Identify which cell holds the provided text, then report its (X, Y) central coordinate. 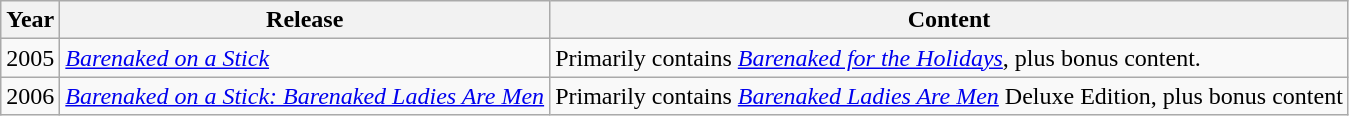
2006 (30, 96)
2005 (30, 58)
Barenaked on a Stick: Barenaked Ladies Are Men (305, 96)
Content (950, 20)
Primarily contains Barenaked Ladies Are Men Deluxe Edition, plus bonus content (950, 96)
Release (305, 20)
Year (30, 20)
Primarily contains Barenaked for the Holidays, plus bonus content. (950, 58)
Barenaked on a Stick (305, 58)
